Output the [x, y] coordinate of the center of the cell containing the given text.  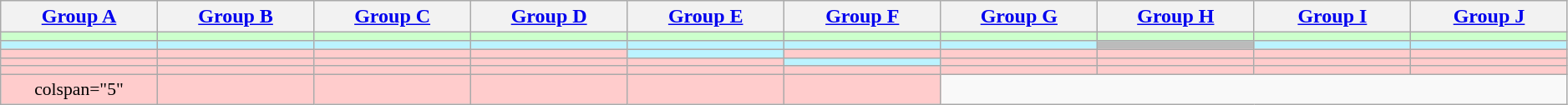
Group A [79, 17]
Group F [862, 17]
Group B [236, 17]
Group E [706, 17]
Group G [1019, 17]
Group I [1332, 17]
colspan="5" [79, 89]
Group D [549, 17]
Group J [1489, 17]
Group C [393, 17]
Group H [1176, 17]
